Identify which cell holds the provided text, then report its [x, y] central coordinate. 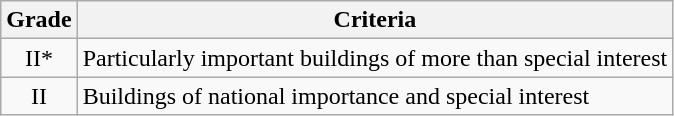
Grade [39, 20]
Buildings of national importance and special interest [375, 96]
Particularly important buildings of more than special interest [375, 58]
II [39, 96]
II* [39, 58]
Criteria [375, 20]
